Detect which cell encompasses the target text, then output its (X, Y) center coordinate. 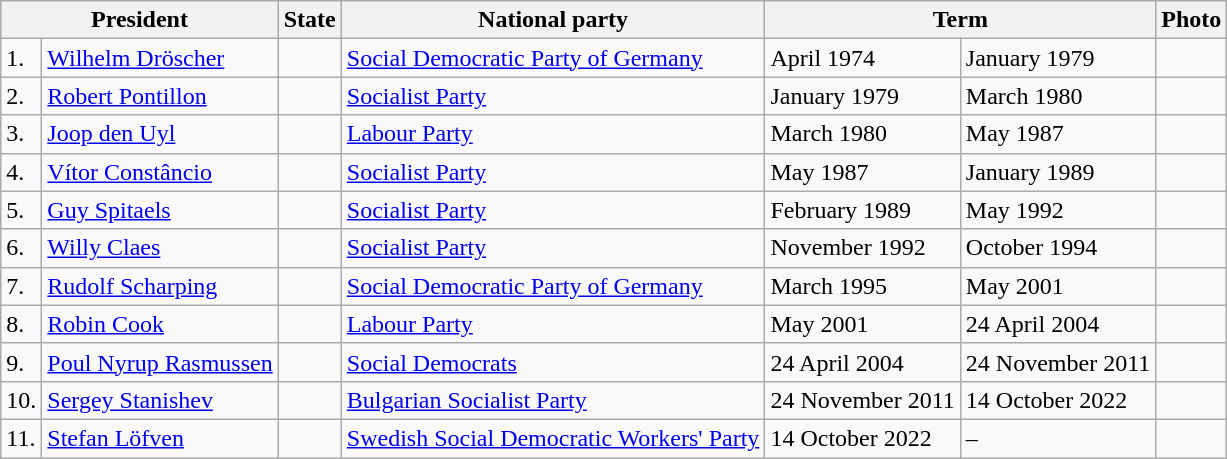
Robert Pontillon (160, 96)
Guy Spitaels (160, 210)
February 1989 (862, 210)
6. (22, 248)
Sergey Stanishev (160, 400)
Swedish Social Democratic Workers' Party (553, 438)
5. (22, 210)
November 1992 (862, 248)
Vítor Constâncio (160, 172)
National party (553, 20)
9. (22, 362)
Bulgarian Socialist Party (553, 400)
Willy Claes (160, 248)
October 1994 (1058, 248)
7. (22, 286)
Stefan Löfven (160, 438)
Joop den Uyl (160, 134)
11. (22, 438)
Rudolf Scharping (160, 286)
Social Democrats (553, 362)
April 1974 (862, 58)
8. (22, 324)
Term (960, 20)
2. (22, 96)
3. (22, 134)
January 1989 (1058, 172)
Photo (1192, 20)
Poul Nyrup Rasmussen (160, 362)
4. (22, 172)
Wilhelm Dröscher (160, 58)
1. (22, 58)
President (140, 20)
– (1058, 438)
State (310, 20)
Robin Cook (160, 324)
10. (22, 400)
May 1992 (1058, 210)
March 1995 (862, 286)
